Provide the [X, Y] coordinate of the cell's center where the given text is located.  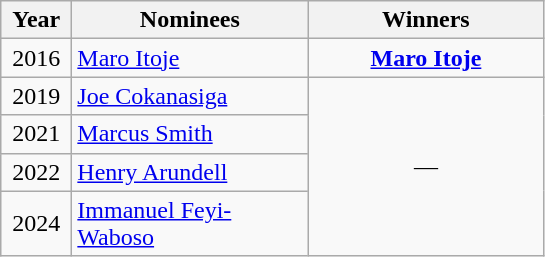
Henry Arundell [190, 172]
Immanuel Feyi-Waboso [190, 224]
2022 [36, 172]
— [426, 166]
2021 [36, 134]
2024 [36, 224]
Marcus Smith [190, 134]
2016 [36, 58]
Joe Cokanasiga [190, 96]
2019 [36, 96]
Nominees [190, 20]
Winners [426, 20]
Year [36, 20]
